Provide the [x, y] coordinate of the cell's center where the given text is located.  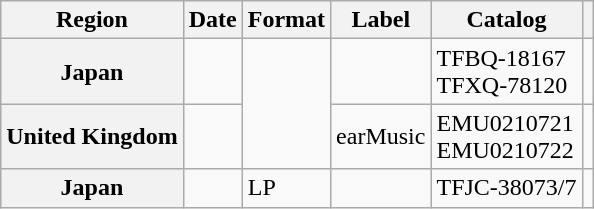
TFBQ-18167TFXQ-78120 [506, 72]
Label [381, 20]
Format [286, 20]
Catalog [506, 20]
LP [286, 188]
Region [92, 20]
EMU0210721EMU0210722 [506, 136]
Date [212, 20]
earMusic [381, 136]
TFJC-38073/7 [506, 188]
United Kingdom [92, 136]
